Search for the cell housing the specified text and yield its [X, Y] center coordinate. 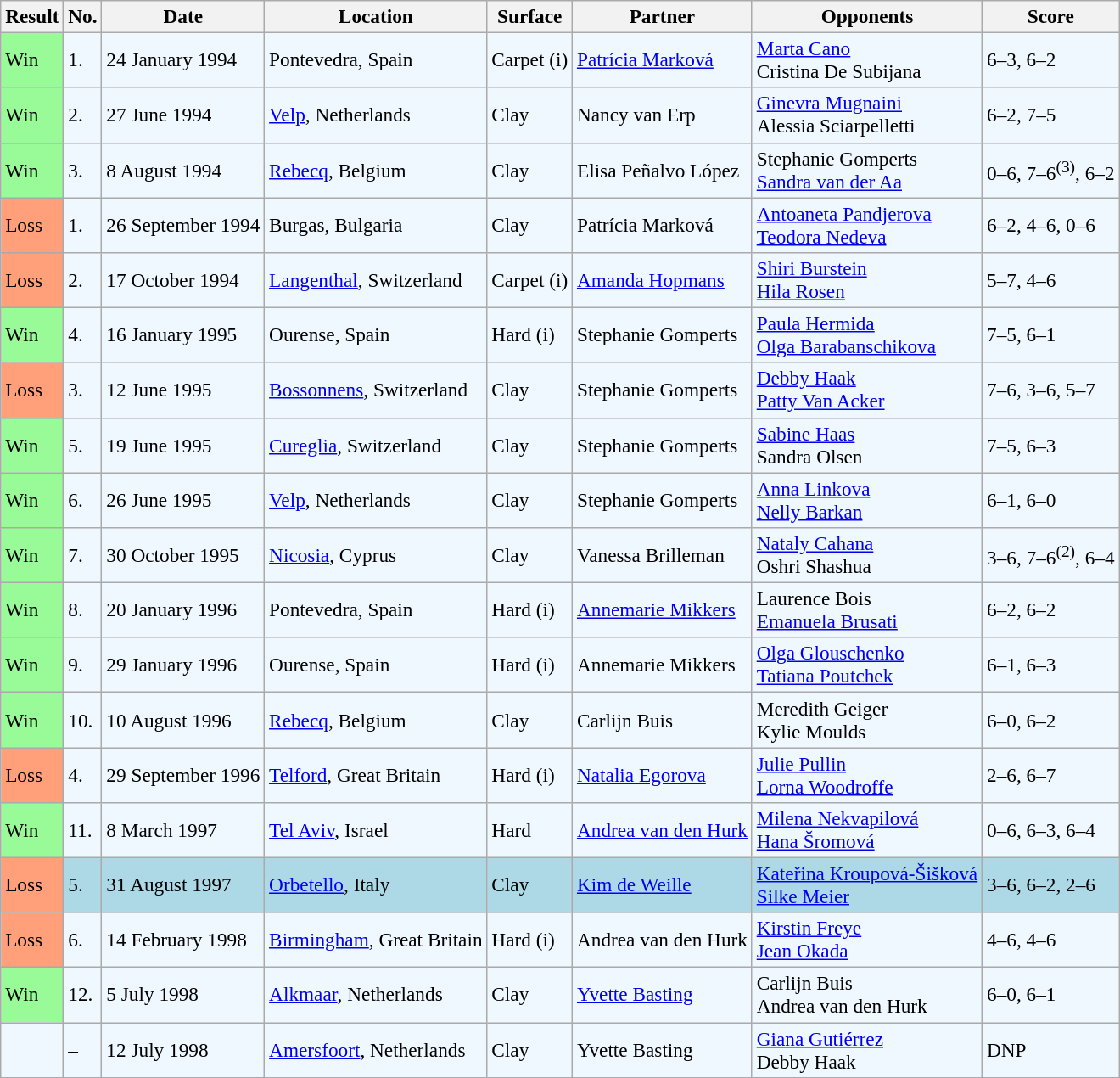
8 August 1994 [183, 170]
Antoaneta Pandjerova Teodora Nedeva [867, 224]
0–6, 6–3, 6–4 [1050, 830]
Location [376, 16]
Meredith Geiger Kylie Moulds [867, 720]
17 October 1994 [183, 280]
4–6, 4–6 [1050, 940]
Shiri Burstein Hila Rosen [867, 280]
27 June 1994 [183, 115]
Bossonnens, Switzerland [376, 390]
6–0, 6–1 [1050, 995]
26 September 1994 [183, 224]
Amanda Hopmans [663, 280]
Anna Linkova Nelly Barkan [867, 499]
Birmingham, Great Britain [376, 940]
5 July 1998 [183, 995]
Surface [529, 16]
7–5, 6–3 [1050, 445]
31 August 1997 [183, 884]
2–6, 6–7 [1050, 774]
Telford, Great Britain [376, 774]
3–6, 7–6(2), 6–4 [1050, 555]
14 February 1998 [183, 940]
6–2, 6–2 [1050, 609]
Debby Haak Patty Van Acker [867, 390]
Result [32, 16]
29 January 1996 [183, 665]
Partner [663, 16]
7. [83, 555]
Marta Cano Cristina De Subijana [867, 59]
7–6, 3–6, 5–7 [1050, 390]
7–5, 6–1 [1050, 334]
Langenthal, Switzerland [376, 280]
Amersfoort, Netherlands [376, 1049]
6–3, 6–2 [1050, 59]
Giana Gutiérrez Debby Haak [867, 1049]
11. [83, 830]
Nicosia, Cyprus [376, 555]
Burgas, Bulgaria [376, 224]
Carlijn Buis [663, 720]
Kim de Weille [663, 884]
Alkmaar, Netherlands [376, 995]
26 June 1995 [183, 499]
Date [183, 16]
10. [83, 720]
10 August 1996 [183, 720]
6–1, 6–3 [1050, 665]
Stephanie Gomperts Sandra van der Aa [867, 170]
30 October 1995 [183, 555]
8 March 1997 [183, 830]
24 January 1994 [183, 59]
Olga Glouschenko Tatiana Poutchek [867, 665]
– [83, 1049]
Sabine Haas Sandra Olsen [867, 445]
0–6, 7–6(3), 6–2 [1050, 170]
5–7, 4–6 [1050, 280]
Laurence Bois Emanuela Brusati [867, 609]
Hard [529, 830]
29 September 1996 [183, 774]
Cureglia, Switzerland [376, 445]
Natalia Egorova [663, 774]
Nataly Cahana Oshri Shashua [867, 555]
8. [83, 609]
6–1, 6–0 [1050, 499]
DNP [1050, 1049]
Paula Hermida Olga Barabanschikova [867, 334]
Julie Pullin Lorna Woodroffe [867, 774]
Ginevra Mugnaini Alessia Sciarpelletti [867, 115]
6–2, 7–5 [1050, 115]
12 June 1995 [183, 390]
Carlijn Buis Andrea van den Hurk [867, 995]
9. [83, 665]
Kateřina Kroupová-Šišková Silke Meier [867, 884]
Nancy van Erp [663, 115]
Elisa Peñalvo López [663, 170]
19 June 1995 [183, 445]
Vanessa Brilleman [663, 555]
12. [83, 995]
Tel Aviv, Israel [376, 830]
Opponents [867, 16]
3–6, 6–2, 2–6 [1050, 884]
No. [83, 16]
6–2, 4–6, 0–6 [1050, 224]
16 January 1995 [183, 334]
20 January 1996 [183, 609]
Score [1050, 16]
Orbetello, Italy [376, 884]
Milena Nekvapilová Hana Šromová [867, 830]
Kirstin Freye Jean Okada [867, 940]
6–0, 6–2 [1050, 720]
12 July 1998 [183, 1049]
